Capture the cell that displays the provided text and extract its (X, Y) central coordinate. 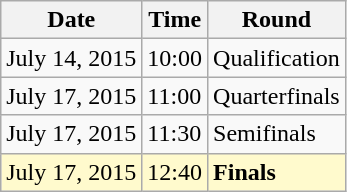
Qualification (277, 58)
11:00 (175, 96)
Round (277, 20)
Semifinals (277, 134)
10:00 (175, 58)
Finals (277, 172)
Quarterfinals (277, 96)
12:40 (175, 172)
Time (175, 20)
July 14, 2015 (72, 58)
11:30 (175, 134)
Date (72, 20)
